Output the (x, y) coordinate of the center of the cell containing the given text.  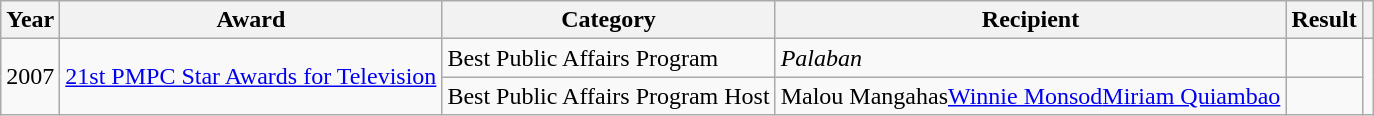
21st PMPC Star Awards for Television (251, 77)
Category (608, 20)
2007 (30, 77)
Best Public Affairs Program Host (608, 96)
Palaban (1030, 58)
Result (1324, 20)
Recipient (1030, 20)
Best Public Affairs Program (608, 58)
Malou MangahasWinnie MonsodMiriam Quiambao (1030, 96)
Year (30, 20)
Award (251, 20)
